Determine the (X, Y) coordinate at the center of the cell enclosing the given text.  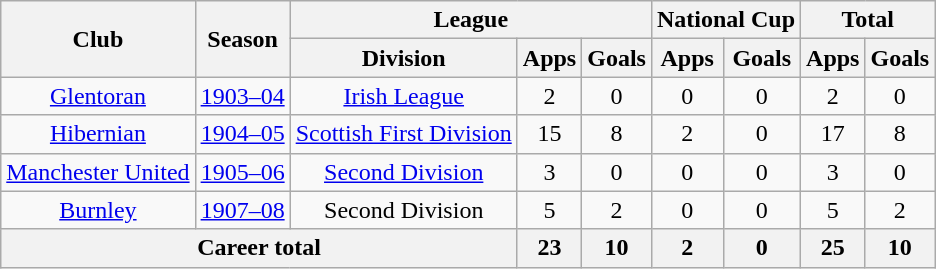
Manchester United (98, 172)
1903–04 (242, 96)
23 (549, 248)
Club (98, 39)
1905–06 (242, 172)
Division (404, 58)
National Cup (726, 20)
Total (868, 20)
15 (549, 134)
1907–08 (242, 210)
1904–05 (242, 134)
Burnley (98, 210)
Career total (260, 248)
Glentoran (98, 96)
Scottish First Division (404, 134)
Hibernian (98, 134)
25 (833, 248)
Irish League (404, 96)
Season (242, 39)
League (470, 20)
17 (833, 134)
